Provide the [X, Y] coordinate of the cell's center where the given text is located.  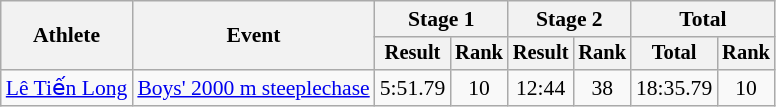
12:44 [541, 88]
5:51.79 [412, 88]
Lê Tiến Long [67, 88]
Stage 1 [442, 19]
38 [602, 88]
18:35.79 [674, 88]
Athlete [67, 36]
Stage 2 [570, 19]
Event [253, 36]
Boys' 2000 m steeplechase [253, 88]
